Return [x, y] of the center of cell containing provided text 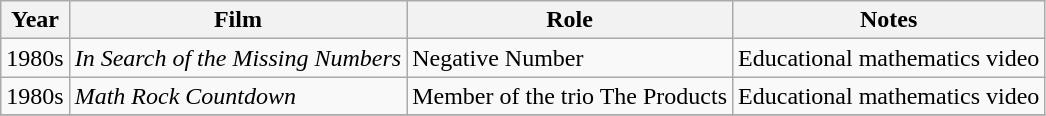
Notes [889, 20]
Film [238, 20]
Math Rock Countdown [238, 96]
Role [570, 20]
Member of the trio The Products [570, 96]
Year [35, 20]
Negative Number [570, 58]
In Search of the Missing Numbers [238, 58]
